Locate the cell with the specified text and output its (X, Y) center coordinate. 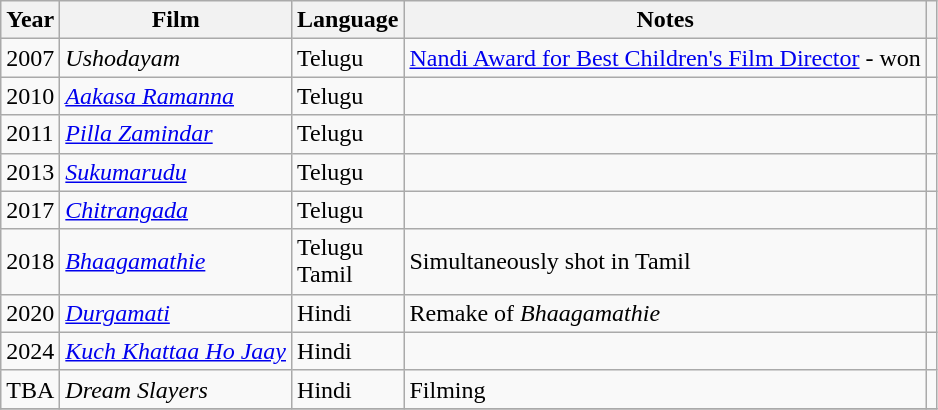
Filming (665, 389)
Sukumarudu (176, 172)
Film (176, 20)
Ushodayam (176, 58)
Bhaagamathie (176, 262)
Pilla Zamindar (176, 134)
Dream Slayers (176, 389)
Durgamati (176, 313)
2017 (30, 210)
Remake of Bhaagamathie (665, 313)
2011 (30, 134)
Notes (665, 20)
2020 (30, 313)
Kuch Khattaa Ho Jaay (176, 351)
TeluguTamil (348, 262)
2018 (30, 262)
Language (348, 20)
Nandi Award for Best Children's Film Director - won (665, 58)
Chitrangada (176, 210)
TBA (30, 389)
2024 (30, 351)
2010 (30, 96)
Year (30, 20)
Aakasa Ramanna (176, 96)
2007 (30, 58)
2013 (30, 172)
Simultaneously shot in Tamil (665, 262)
